Pinpoint the cell where the given text exists, returning its [x, y] midpoint coordinate. 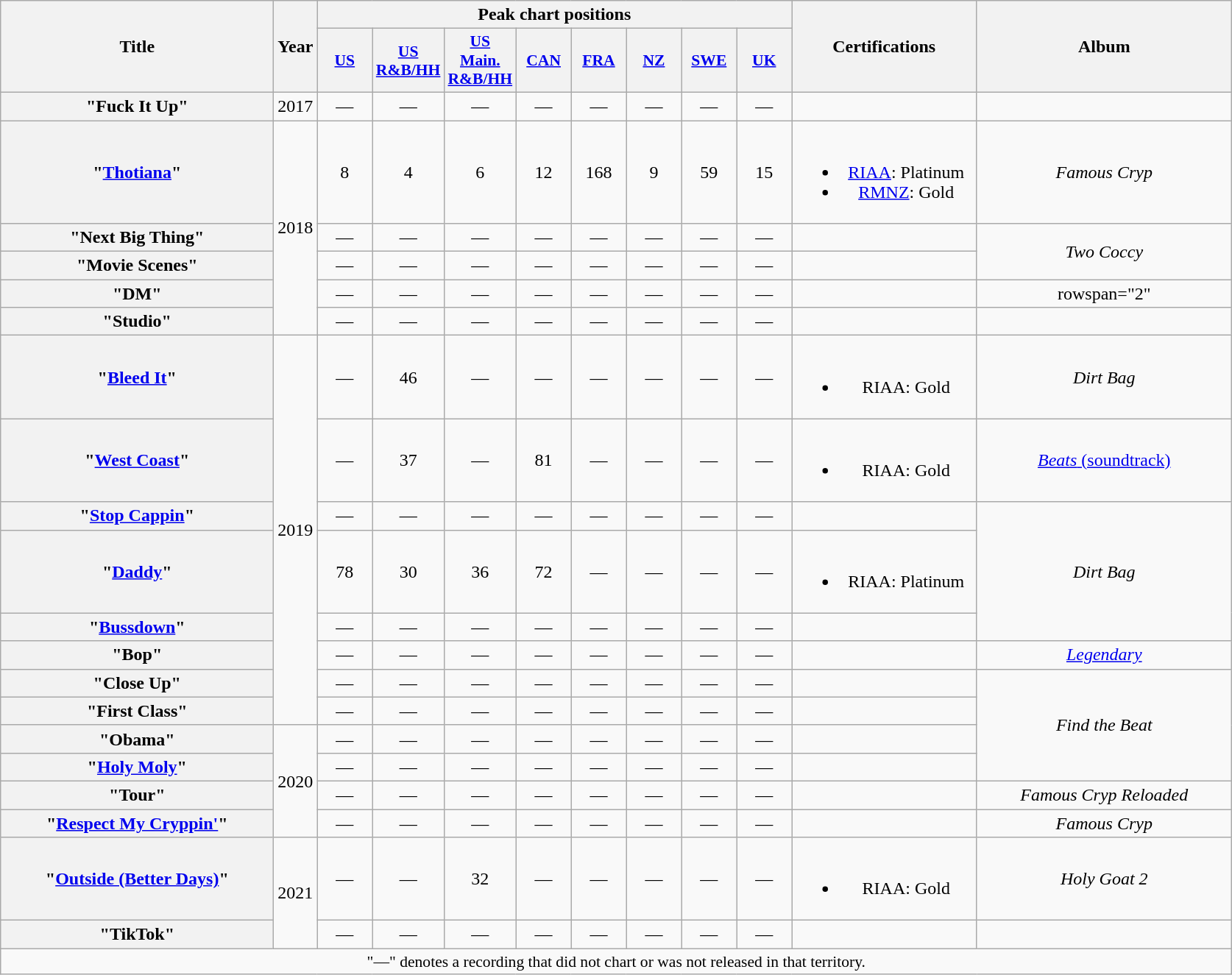
USR&B/HH [408, 60]
Find the Beat [1104, 725]
2020 [296, 781]
USMain.R&B/HH [480, 60]
37 [408, 461]
30 [408, 571]
"Next Big Thing" [137, 238]
46 [408, 377]
4 [408, 172]
"Obama" [137, 739]
12 [543, 172]
"Bop" [137, 655]
"—" denotes a recording that did not chart or was not released in that territory. [617, 962]
Year [296, 47]
"Holy Moly" [137, 767]
UK [764, 60]
15 [764, 172]
NZ [654, 60]
36 [480, 571]
"First Class" [137, 711]
81 [543, 461]
rowspan="2" [1104, 294]
78 [344, 571]
Legendary [1104, 655]
Certifications [885, 47]
"Outside (Better Days)" [137, 879]
RIAA: Platinum [885, 571]
Album [1104, 47]
CAN [543, 60]
Peak chart positions [555, 15]
72 [543, 571]
2018 [296, 228]
"Bussdown" [137, 627]
RIAA: PlatinumRMNZ: Gold [885, 172]
"TikTok" [137, 935]
2021 [296, 893]
"West Coast" [137, 461]
2017 [296, 106]
6 [480, 172]
Beats (soundtrack) [1104, 461]
59 [709, 172]
SWE [709, 60]
Two Coccy [1104, 252]
168 [599, 172]
32 [480, 879]
"Stop Cappin" [137, 516]
"Fuck It Up" [137, 106]
9 [654, 172]
2019 [296, 531]
"Bleed It" [137, 377]
"DM" [137, 294]
"Movie Scenes" [137, 266]
"Tour" [137, 795]
8 [344, 172]
Famous Cryp Reloaded [1104, 795]
FRA [599, 60]
"Close Up" [137, 683]
"Daddy" [137, 571]
"Thotiana" [137, 172]
Title [137, 47]
Holy Goat 2 [1104, 879]
"Studio" [137, 322]
"Respect My Cryppin'" [137, 823]
US [344, 60]
